Scan for the cell matching the given text and deliver its (x, y) coordinate at center. 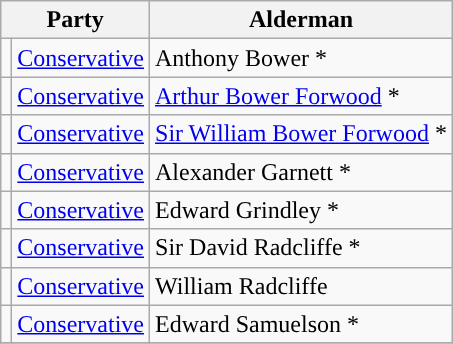
Arthur Bower Forwood * (302, 96)
Edward Samuelson * (302, 324)
Alexander Garnett * (302, 172)
Sir William Bower Forwood * (302, 134)
Sir David Radcliffe * (302, 248)
Party (76, 20)
William Radcliffe (302, 286)
Alderman (302, 20)
Edward Grindley * (302, 210)
Anthony Bower * (302, 58)
